Provide the [X, Y] coordinate of the cell's center where the given text is located.  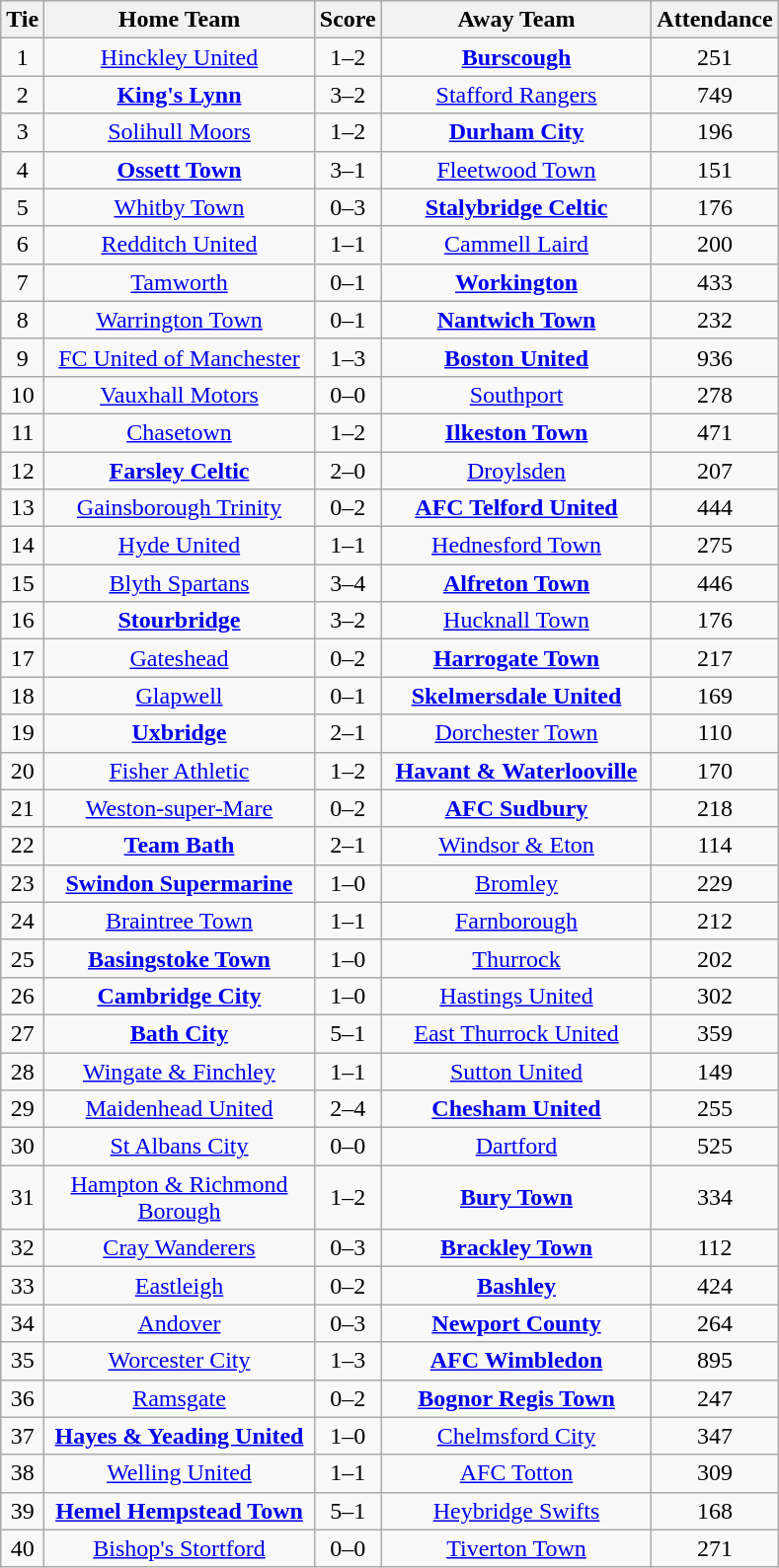
347 [715, 1436]
24 [23, 921]
Attendance [715, 20]
Newport County [516, 1323]
Hastings United [516, 996]
Eastleigh [180, 1286]
Burscough [516, 57]
359 [715, 1033]
Workington [516, 282]
Havant & Waterlooville [516, 771]
40 [23, 1548]
Alfreton Town [516, 583]
Bognor Regis Town [516, 1398]
Warrington Town [180, 320]
20 [23, 771]
Heybridge Swifts [516, 1511]
Brackley Town [516, 1248]
264 [715, 1323]
3–1 [348, 170]
446 [715, 583]
Hinckley United [180, 57]
471 [715, 432]
Maidenhead United [180, 1109]
Braintree Town [180, 921]
110 [715, 733]
Chasetown [180, 432]
33 [23, 1286]
Skelmersdale United [516, 696]
St Albans City [180, 1147]
525 [715, 1147]
Stourbridge [180, 621]
Hemel Hempstead Town [180, 1511]
Cambridge City [180, 996]
Home Team [180, 20]
Chelmsford City [516, 1436]
7 [23, 282]
5 [23, 207]
3–4 [348, 583]
Thurrock [516, 958]
4 [23, 170]
Worcester City [180, 1361]
AFC Sudbury [516, 808]
Vauxhall Motors [180, 395]
Glapwell [180, 696]
Tie [23, 20]
Durham City [516, 132]
18 [23, 696]
Windsor & Eton [516, 846]
Basingstoke Town [180, 958]
32 [23, 1248]
Farsley Celtic [180, 471]
Ramsgate [180, 1398]
21 [23, 808]
Dartford [516, 1147]
Gateshead [180, 658]
26 [23, 996]
36 [23, 1398]
25 [23, 958]
271 [715, 1548]
37 [23, 1436]
Farnborough [516, 921]
275 [715, 546]
Whitby Town [180, 207]
Stafford Rangers [516, 95]
Redditch United [180, 245]
Droylsden [516, 471]
East Thurrock United [516, 1033]
212 [715, 921]
10 [23, 395]
Ossett Town [180, 170]
278 [715, 395]
AFC Telford United [516, 508]
Wingate & Finchley [180, 1071]
302 [715, 996]
31 [23, 1198]
Dorchester Town [516, 733]
Hayes & Yeading United [180, 1436]
217 [715, 658]
39 [23, 1511]
22 [23, 846]
2 [23, 95]
Gainsborough Trinity [180, 508]
Harrogate Town [516, 658]
King's Lynn [180, 95]
309 [715, 1473]
Hyde United [180, 546]
Nantwich Town [516, 320]
444 [715, 508]
169 [715, 696]
251 [715, 57]
Blyth Spartans [180, 583]
334 [715, 1198]
Sutton United [516, 1071]
34 [23, 1323]
247 [715, 1398]
2–4 [348, 1109]
Hednesford Town [516, 546]
Ilkeston Town [516, 432]
Southport [516, 395]
16 [23, 621]
11 [23, 432]
Welling United [180, 1473]
196 [715, 132]
168 [715, 1511]
229 [715, 883]
895 [715, 1361]
17 [23, 658]
12 [23, 471]
13 [23, 508]
2–0 [348, 471]
Hampton & Richmond Borough [180, 1198]
Bishop's Stortford [180, 1548]
23 [23, 883]
9 [23, 357]
Andover [180, 1323]
Team Bath [180, 846]
28 [23, 1071]
Stalybridge Celtic [516, 207]
170 [715, 771]
218 [715, 808]
Fisher Athletic [180, 771]
Tiverton Town [516, 1548]
Fleetwood Town [516, 170]
Score [348, 20]
35 [23, 1361]
6 [23, 245]
Away Team [516, 20]
424 [715, 1286]
Cray Wanderers [180, 1248]
232 [715, 320]
29 [23, 1109]
Weston-super-Mare [180, 808]
30 [23, 1147]
Bashley [516, 1286]
Bury Town [516, 1198]
38 [23, 1473]
Chesham United [516, 1109]
149 [715, 1071]
Tamworth [180, 282]
Solihull Moors [180, 132]
Swindon Supermarine [180, 883]
112 [715, 1248]
433 [715, 282]
Hucknall Town [516, 621]
19 [23, 733]
936 [715, 357]
8 [23, 320]
Boston United [516, 357]
Cammell Laird [516, 245]
202 [715, 958]
255 [715, 1109]
200 [715, 245]
AFC Totton [516, 1473]
14 [23, 546]
749 [715, 95]
3 [23, 132]
AFC Wimbledon [516, 1361]
Uxbridge [180, 733]
Bromley [516, 883]
Bath City [180, 1033]
151 [715, 170]
27 [23, 1033]
FC United of Manchester [180, 357]
207 [715, 471]
1 [23, 57]
15 [23, 583]
114 [715, 846]
